Detect which cell encompasses the target text, then output its (X, Y) center coordinate. 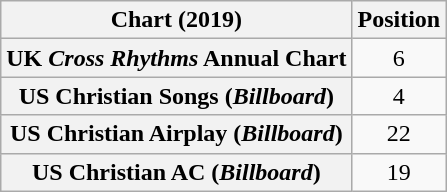
6 (399, 58)
22 (399, 134)
Chart (2019) (176, 20)
Position (399, 20)
19 (399, 172)
US Christian AC (Billboard) (176, 172)
US Christian Songs (Billboard) (176, 96)
UK Cross Rhythms Annual Chart (176, 58)
US Christian Airplay (Billboard) (176, 134)
4 (399, 96)
